Return [x, y] of the center of cell containing provided text 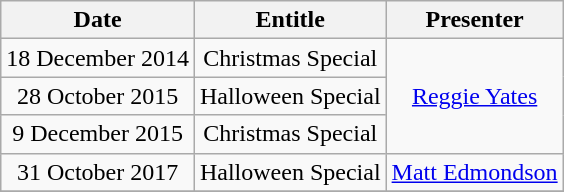
Matt Edmondson [474, 172]
28 October 2015 [98, 96]
9 December 2015 [98, 134]
31 October 2017 [98, 172]
Presenter [474, 20]
Entitle [290, 20]
18 December 2014 [98, 58]
Date [98, 20]
Reggie Yates [474, 96]
